Extract the (x, y) coordinate from the center of the cell holding the provided text.  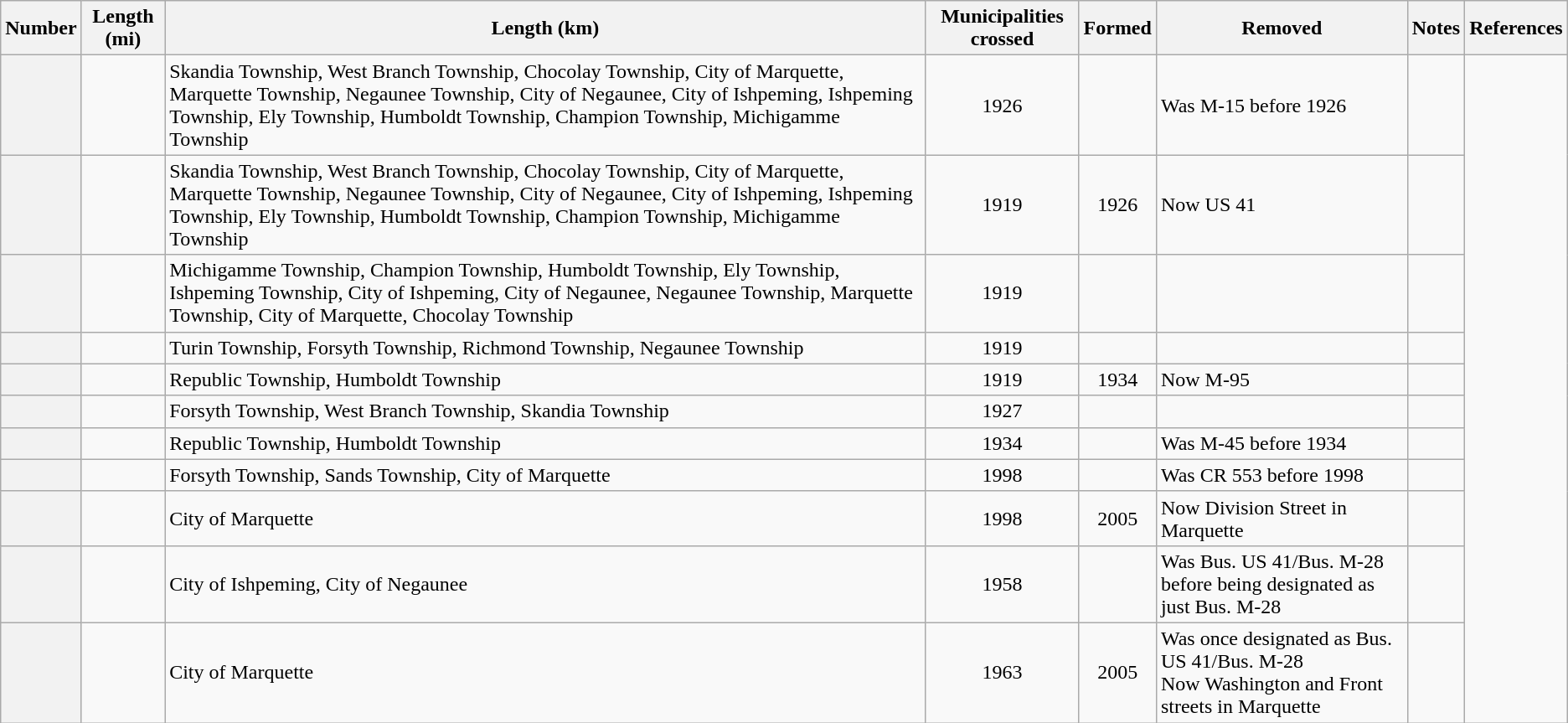
City of Ishpeming, City of Negaunee (545, 584)
Municipalities crossed (1002, 28)
Now Division Street in Marquette (1282, 518)
Now M-95 (1282, 380)
Length (mi) (123, 28)
Forsyth Township, West Branch Township, Skandia Township (545, 411)
1927 (1002, 411)
Was CR 553 before 1998 (1282, 475)
Notes (1436, 28)
Now US 41 (1282, 204)
Length (km) (545, 28)
Forsyth Township, Sands Township, City of Marquette (545, 475)
Removed (1282, 28)
Was M-45 before 1934 (1282, 443)
Was M-15 before 1926 (1282, 106)
1958 (1002, 584)
Formed (1117, 28)
Number (41, 28)
Was once designated as Bus. US 41/Bus. M-28Now Washington and Front streets in Marquette (1282, 672)
1963 (1002, 672)
Was Bus. US 41/Bus. M-28 before being designated as just Bus. M-28 (1282, 584)
Turin Township, Forsyth Township, Richmond Township, Negaunee Township (545, 348)
References (1516, 28)
